Detect which cell encompasses the target text, then output its (X, Y) center coordinate. 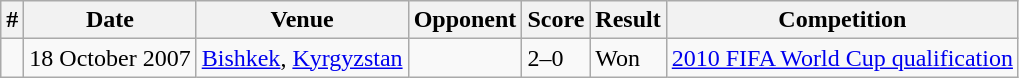
Date (110, 20)
Competition (842, 20)
2010 FIFA World Cup qualification (842, 58)
# (12, 20)
2–0 (556, 58)
Opponent (465, 20)
Score (556, 20)
Won (628, 58)
Bishkek, Kyrgyzstan (302, 58)
18 October 2007 (110, 58)
Result (628, 20)
Venue (302, 20)
